Identify which cell holds the provided text, then report its [x, y] central coordinate. 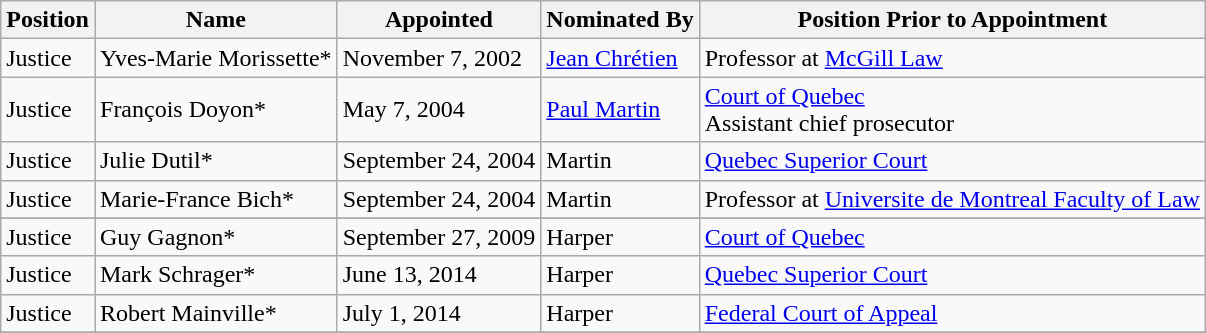
François Doyon* [216, 110]
Mark Schrager* [216, 275]
Name [216, 20]
Nominated By [620, 20]
July 1, 2014 [439, 313]
September 27, 2009 [439, 237]
Guy Gagnon* [216, 237]
Yves-Marie Morissette* [216, 58]
May 7, 2004 [439, 110]
Paul Martin [620, 110]
Marie-France Bich* [216, 199]
Court of Quebec [952, 237]
November 7, 2002 [439, 58]
Position [48, 20]
Professor at McGill Law [952, 58]
Appointed [439, 20]
Professor at Universite de Montreal Faculty of Law [952, 199]
Robert Mainville* [216, 313]
Julie Dutil* [216, 161]
Federal Court of Appeal [952, 313]
Position Prior to Appointment [952, 20]
June 13, 2014 [439, 275]
Court of QuebecAssistant chief prosecutor [952, 110]
Jean Chrétien [620, 58]
